From the cell containing the given text, extract its center point as (X, Y) coordinate. 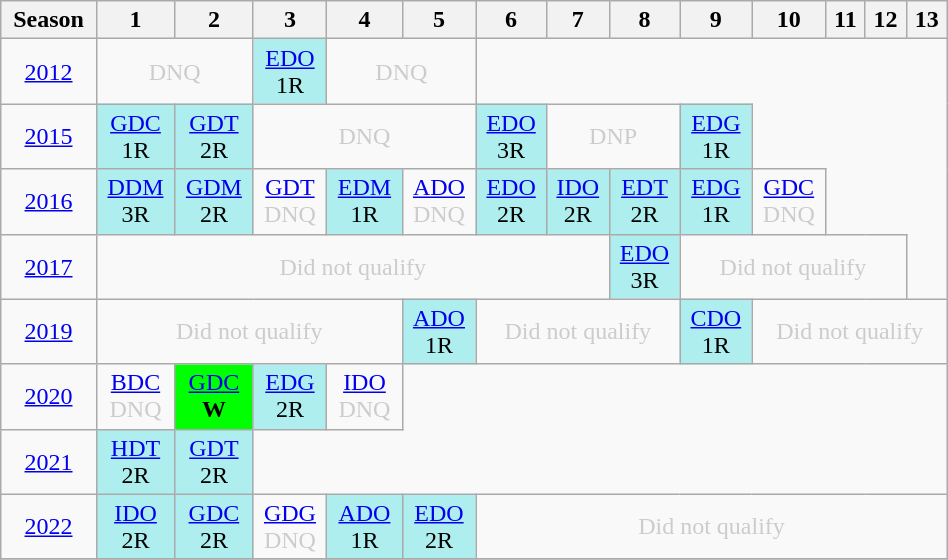
12 (886, 20)
GDC2R (214, 526)
Season (49, 20)
2012 (49, 72)
13 (926, 20)
EDO1R (290, 72)
GDCDNQ (789, 202)
IDODNQ (364, 396)
2019 (49, 332)
2 (214, 20)
GDTDNQ (290, 202)
DDM3R (135, 202)
EDT2R (644, 202)
EDG2R (290, 396)
CDO1R (716, 332)
GDM2R (214, 202)
2020 (49, 396)
5 (439, 20)
GDGDNQ (290, 526)
GDC1R (135, 136)
11 (846, 20)
ADODNQ (439, 202)
GDCW (214, 396)
2021 (49, 462)
EDM1R (364, 202)
10 (789, 20)
2015 (49, 136)
2022 (49, 526)
HDT2R (135, 462)
DNP (612, 136)
BDCDNQ (135, 396)
2017 (49, 266)
1 (135, 20)
4 (364, 20)
9 (716, 20)
8 (644, 20)
6 (512, 20)
3 (290, 20)
2016 (49, 202)
7 (578, 20)
